From the cell containing the given text, extract its center point as [X, Y] coordinate. 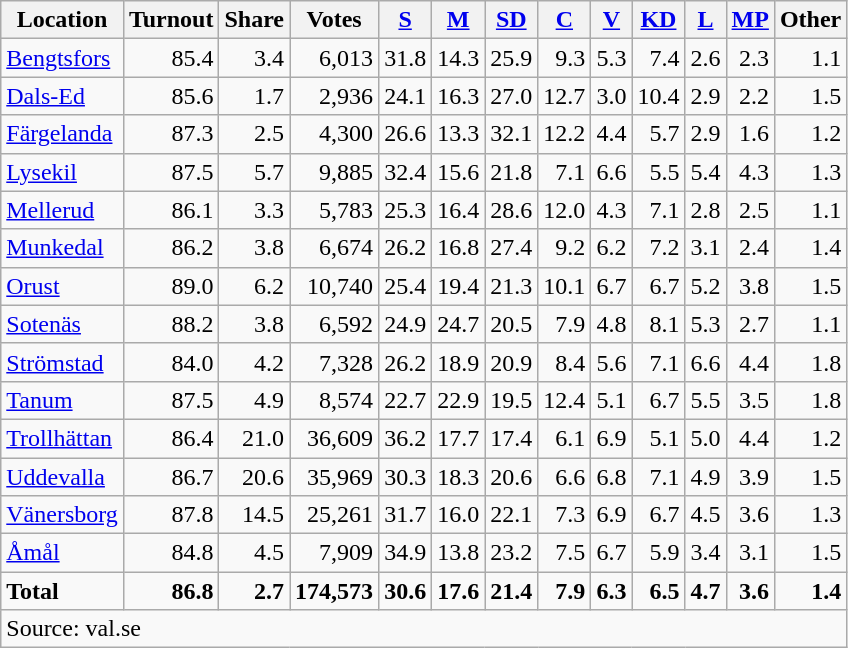
14.3 [458, 58]
27.4 [512, 248]
87.8 [171, 515]
Other [810, 20]
30.3 [406, 477]
Sotenäs [62, 324]
5.4 [706, 172]
16.3 [458, 96]
3.5 [750, 400]
25.3 [406, 210]
10.1 [564, 286]
84.0 [171, 362]
85.6 [171, 96]
31.7 [406, 515]
23.2 [512, 553]
L [706, 20]
8.4 [564, 362]
2.4 [750, 248]
20.9 [512, 362]
17.7 [458, 438]
24.7 [458, 324]
7,909 [334, 553]
1.7 [254, 96]
2.2 [750, 96]
18.9 [458, 362]
30.6 [406, 591]
88.2 [171, 324]
12.4 [564, 400]
KD [658, 20]
2,936 [334, 96]
Turnout [171, 20]
36.2 [406, 438]
Uddevalla [62, 477]
Strömstad [62, 362]
34.9 [406, 553]
1.6 [750, 134]
21.4 [512, 591]
86.2 [171, 248]
17.4 [512, 438]
13.8 [458, 553]
MP [750, 20]
2.8 [706, 210]
2.3 [750, 58]
Dals-Ed [62, 96]
6,592 [334, 324]
3.9 [750, 477]
C [564, 20]
7.2 [658, 248]
4.2 [254, 362]
5.2 [706, 286]
32.1 [512, 134]
25.4 [406, 286]
25,261 [334, 515]
86.1 [171, 210]
Source: val.se [424, 629]
18.3 [458, 477]
13.3 [458, 134]
32.4 [406, 172]
5,783 [334, 210]
16.0 [458, 515]
19.5 [512, 400]
Share [254, 20]
Trollhättan [62, 438]
3.0 [612, 96]
6.3 [612, 591]
5.9 [658, 553]
7.5 [564, 553]
Tanum [62, 400]
10.4 [658, 96]
6,013 [334, 58]
7.3 [564, 515]
Orust [62, 286]
24.1 [406, 96]
19.4 [458, 286]
4,300 [334, 134]
S [406, 20]
25.9 [512, 58]
9.3 [564, 58]
8.1 [658, 324]
28.6 [512, 210]
Votes [334, 20]
Location [62, 20]
8,574 [334, 400]
85.4 [171, 58]
SD [512, 20]
5.0 [706, 438]
12.2 [564, 134]
7,328 [334, 362]
4.8 [612, 324]
Färgelanda [62, 134]
31.8 [406, 58]
Åmål [62, 553]
10,740 [334, 286]
36,609 [334, 438]
3.3 [254, 210]
9.2 [564, 248]
22.1 [512, 515]
84.8 [171, 553]
27.0 [512, 96]
7.4 [658, 58]
21.0 [254, 438]
14.5 [254, 515]
22.9 [458, 400]
87.3 [171, 134]
6,674 [334, 248]
Mellerud [62, 210]
16.8 [458, 248]
V [612, 20]
5.6 [612, 362]
Bengtsfors [62, 58]
21.8 [512, 172]
9,885 [334, 172]
6.5 [658, 591]
24.9 [406, 324]
Vänersborg [62, 515]
21.3 [512, 286]
4.7 [706, 591]
Lysekil [62, 172]
20.5 [512, 324]
Munkedal [62, 248]
17.6 [458, 591]
22.7 [406, 400]
86.4 [171, 438]
86.8 [171, 591]
12.0 [564, 210]
2.6 [706, 58]
15.6 [458, 172]
86.7 [171, 477]
12.7 [564, 96]
174,573 [334, 591]
16.4 [458, 210]
6.8 [612, 477]
26.6 [406, 134]
6.1 [564, 438]
89.0 [171, 286]
35,969 [334, 477]
Total [62, 591]
M [458, 20]
